Pinpoint the cell where the given text exists, returning its (X, Y) midpoint coordinate. 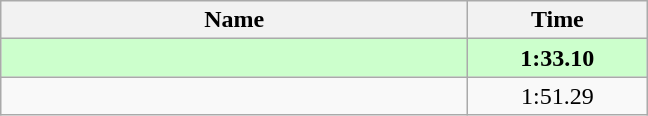
Name (234, 20)
Time (558, 20)
1:51.29 (558, 96)
1:33.10 (558, 58)
